Identify which cell holds the provided text, then report its [X, Y] central coordinate. 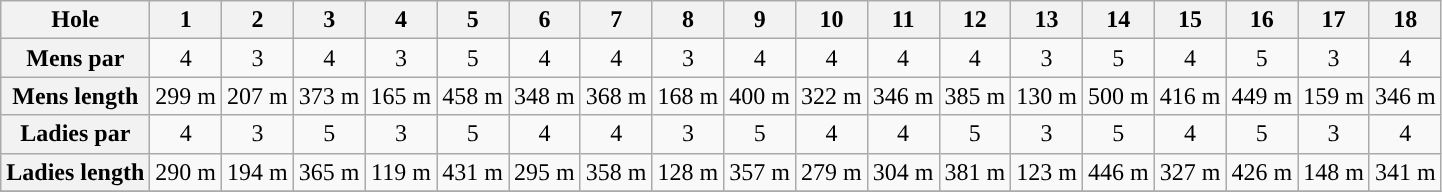
148 m [1334, 172]
165 m [401, 96]
431 m [473, 172]
358 m [616, 172]
6 [545, 20]
295 m [545, 172]
357 m [760, 172]
368 m [616, 96]
Mens par [76, 58]
Ladies length [76, 172]
8 [688, 20]
327 m [1190, 172]
348 m [545, 96]
426 m [1262, 172]
304 m [903, 172]
322 m [832, 96]
Ladies par [76, 134]
130 m [1047, 96]
446 m [1118, 172]
449 m [1262, 96]
207 m [258, 96]
500 m [1118, 96]
1 [186, 20]
11 [903, 20]
119 m [401, 172]
123 m [1047, 172]
9 [760, 20]
385 m [975, 96]
17 [1334, 20]
Hole [76, 20]
10 [832, 20]
Mens length [76, 96]
290 m [186, 172]
400 m [760, 96]
14 [1118, 20]
128 m [688, 172]
18 [1405, 20]
2 [258, 20]
12 [975, 20]
458 m [473, 96]
159 m [1334, 96]
168 m [688, 96]
365 m [329, 172]
381 m [975, 172]
15 [1190, 20]
7 [616, 20]
279 m [832, 172]
194 m [258, 172]
416 m [1190, 96]
13 [1047, 20]
16 [1262, 20]
373 m [329, 96]
299 m [186, 96]
341 m [1405, 172]
